Pinpoint the cell where the given text exists, returning its (x, y) midpoint coordinate. 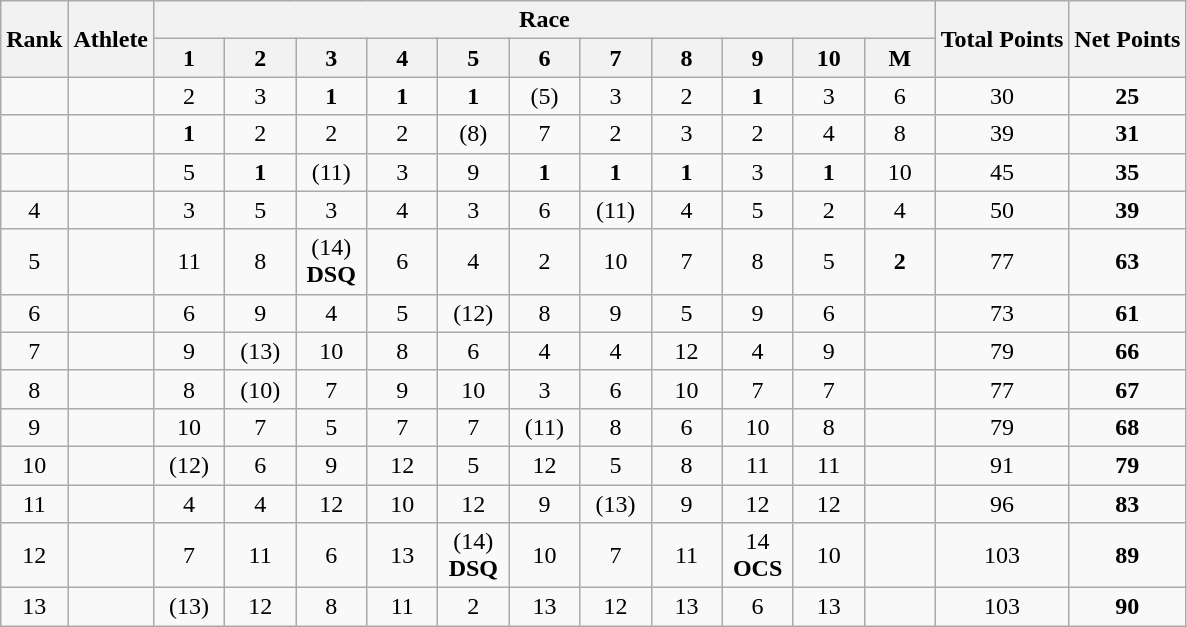
Athlete (111, 39)
66 (1128, 351)
25 (1128, 96)
Rank (34, 39)
M (900, 58)
14OCS (758, 556)
90 (1128, 607)
Net Points (1128, 39)
Total Points (1002, 39)
73 (1002, 313)
91 (1002, 465)
31 (1128, 134)
83 (1128, 503)
(5) (544, 96)
(8) (474, 134)
(10) (260, 389)
30 (1002, 96)
68 (1128, 427)
45 (1002, 172)
67 (1128, 389)
Race (545, 20)
63 (1128, 262)
61 (1128, 313)
89 (1128, 556)
96 (1002, 503)
35 (1128, 172)
50 (1002, 210)
